Search for the cell housing the specified text and yield its (X, Y) center coordinate. 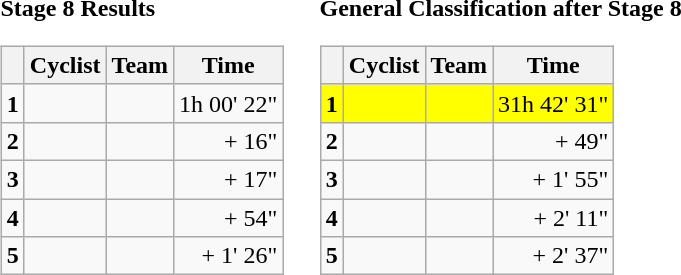
+ 2' 37" (554, 256)
+ 17" (228, 179)
1h 00' 22" (228, 103)
+ 2' 11" (554, 217)
+ 16" (228, 141)
+ 1' 55" (554, 179)
+ 49" (554, 141)
+ 1' 26" (228, 256)
+ 54" (228, 217)
31h 42' 31" (554, 103)
